Provide the (x, y) coordinate of the cell's center where the given text is located.  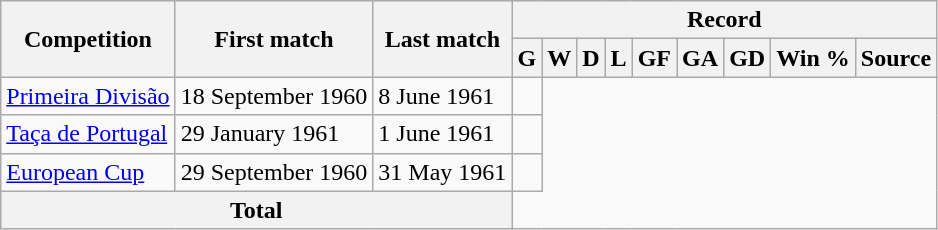
W (560, 58)
Win % (814, 58)
Last match (442, 39)
29 September 1960 (274, 172)
European Cup (88, 172)
G (527, 58)
First match (274, 39)
Record (724, 20)
Competition (88, 39)
D (591, 58)
1 June 1961 (442, 134)
GD (748, 58)
18 September 1960 (274, 96)
GF (654, 58)
Primeira Divisão (88, 96)
Total (256, 210)
8 June 1961 (442, 96)
L (618, 58)
Source (896, 58)
Taça de Portugal (88, 134)
GA (700, 58)
31 May 1961 (442, 172)
29 January 1961 (274, 134)
